For the text-containing cell, return its midpoint in (x, y) coordinate format. 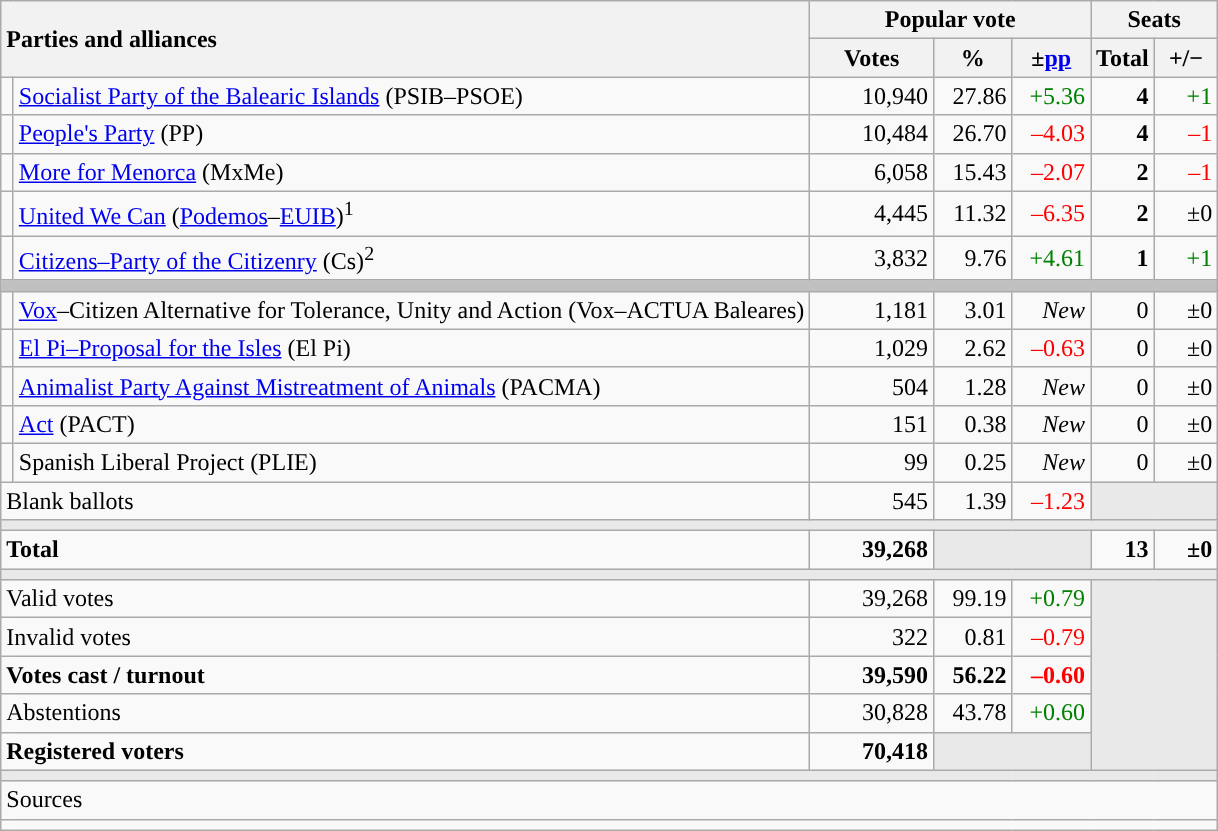
+5.36 (1052, 96)
0.25 (972, 462)
–6.35 (1052, 214)
2.62 (972, 348)
56.22 (972, 675)
1 (1123, 258)
+0.60 (1052, 713)
% (972, 58)
Abstentions (406, 713)
70,418 (872, 751)
3,832 (872, 258)
13 (1123, 550)
27.86 (972, 96)
1,029 (872, 348)
39,590 (872, 675)
El Pi–Proposal for the Isles (El Pi) (412, 348)
Popular vote (950, 20)
30,828 (872, 713)
Parties and alliances (406, 39)
Sources (610, 800)
Votes (872, 58)
0.38 (972, 424)
1,181 (872, 310)
Seats (1154, 20)
Vox–Citizen Alternative for Tolerance, Unity and Action (Vox–ACTUA Baleares) (412, 310)
151 (872, 424)
1.39 (972, 501)
26.70 (972, 134)
–4.03 (1052, 134)
±pp (1052, 58)
–0.60 (1052, 675)
Valid votes (406, 599)
15.43 (972, 172)
–0.79 (1052, 637)
545 (872, 501)
More for Menorca (MxMe) (412, 172)
Blank ballots (406, 501)
504 (872, 386)
10,484 (872, 134)
1.28 (972, 386)
+/− (1186, 58)
6,058 (872, 172)
Votes cast / turnout (406, 675)
Animalist Party Against Mistreatment of Animals (PACMA) (412, 386)
United We Can (Podemos–EUIB)1 (412, 214)
322 (872, 637)
–1.23 (1052, 501)
Citizens–Party of the Citizenry (Cs)2 (412, 258)
0.81 (972, 637)
–0.63 (1052, 348)
3.01 (972, 310)
–2.07 (1052, 172)
43.78 (972, 713)
10,940 (872, 96)
Spanish Liberal Project (PLIE) (412, 462)
Act (PACT) (412, 424)
99.19 (972, 599)
People's Party (PP) (412, 134)
4,445 (872, 214)
+0.79 (1052, 599)
9.76 (972, 258)
11.32 (972, 214)
99 (872, 462)
+4.61 (1052, 258)
Invalid votes (406, 637)
Socialist Party of the Balearic Islands (PSIB–PSOE) (412, 96)
Registered voters (406, 751)
